Provide the (X, Y) coordinate of the cell's center where the given text is located.  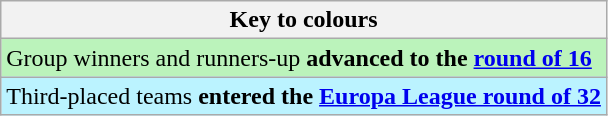
Group winners and runners-up advanced to the round of 16 (304, 58)
Third-placed teams entered the Europa League round of 32 (304, 96)
Key to colours (304, 20)
